Return the (X, Y) coordinate for the center point of the cell that contains the specified text.  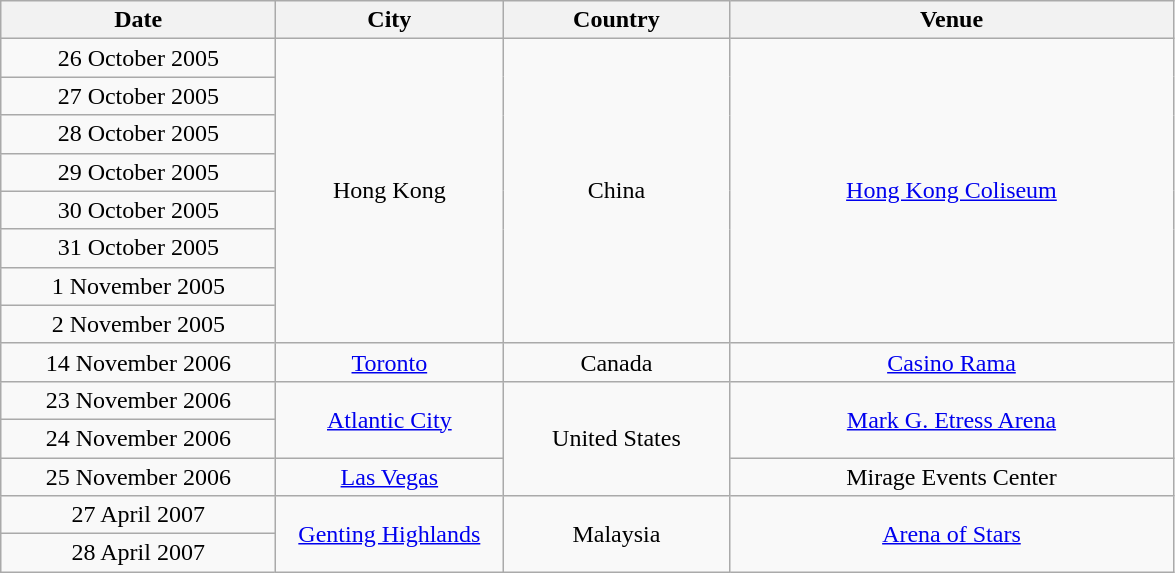
Mirage Events Center (952, 477)
Date (138, 20)
2 November 2005 (138, 324)
Canada (616, 362)
Mark G. Etress Arena (952, 419)
25 November 2006 (138, 477)
26 October 2005 (138, 58)
28 October 2005 (138, 134)
Arena of Stars (952, 534)
24 November 2006 (138, 438)
Hong Kong (390, 191)
28 April 2007 (138, 553)
31 October 2005 (138, 248)
30 October 2005 (138, 210)
27 October 2005 (138, 96)
Casino Rama (952, 362)
Hong Kong Coliseum (952, 191)
23 November 2006 (138, 400)
14 November 2006 (138, 362)
City (390, 20)
Venue (952, 20)
China (616, 191)
27 April 2007 (138, 515)
Toronto (390, 362)
29 October 2005 (138, 172)
1 November 2005 (138, 286)
United States (616, 438)
Country (616, 20)
Las Vegas (390, 477)
Genting Highlands (390, 534)
Atlantic City (390, 419)
Malaysia (616, 534)
